Return the (x, y) coordinate for the center point of the cell that contains the specified text.  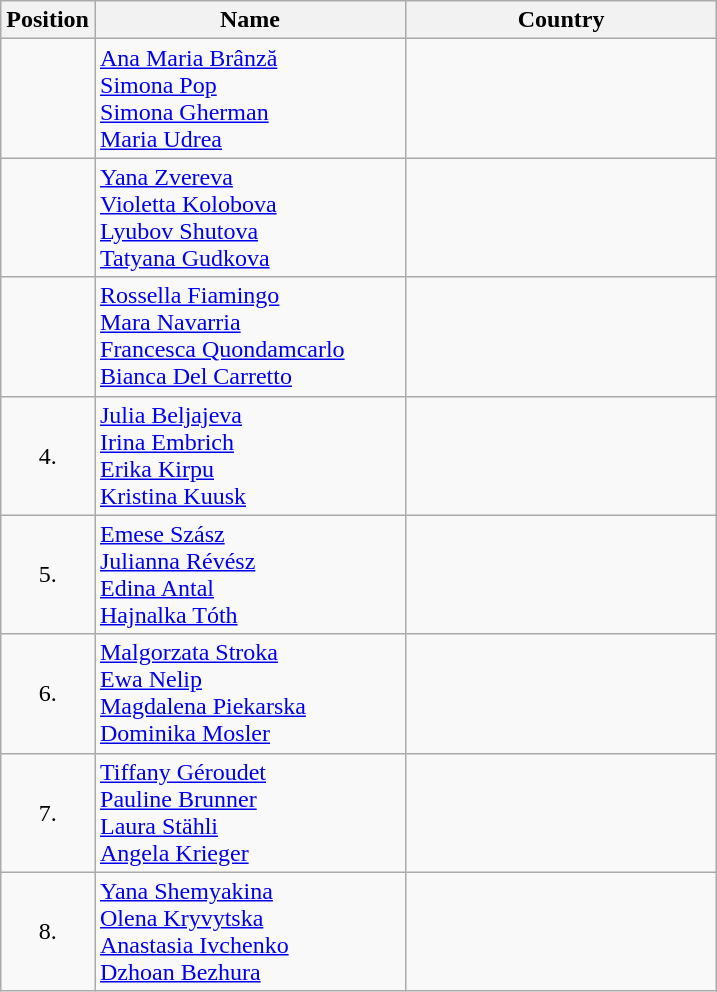
Tiffany GéroudetPauline BrunnerLaura StähliAngela Krieger (250, 812)
6. (48, 694)
Rossella FiamingoMara NavarriaFrancesca QuondamcarloBianca Del Carretto (250, 336)
Yana ZverevaVioletta KolobovaLyubov ShutovaTatyana Gudkova (250, 218)
8. (48, 932)
Emese SzászJulianna RévészEdina AntalHajnalka Tóth (250, 574)
5. (48, 574)
Name (250, 20)
Malgorzata StrokaEwa NelipMagdalena PiekarskaDominika Mosler (250, 694)
Ana Maria BrânzăSimona PopSimona GhermanMaria Udrea (250, 98)
Position (48, 20)
Country (562, 20)
4. (48, 456)
Julia BeljajevaIrina EmbrichErika KirpuKristina Kuusk (250, 456)
7. (48, 812)
Yana ShemyakinaOlena KryvytskaAnastasia IvchenkoDzhoan Bezhura (250, 932)
